Return the (x, y) coordinate for the center point of the cell that contains the specified text.  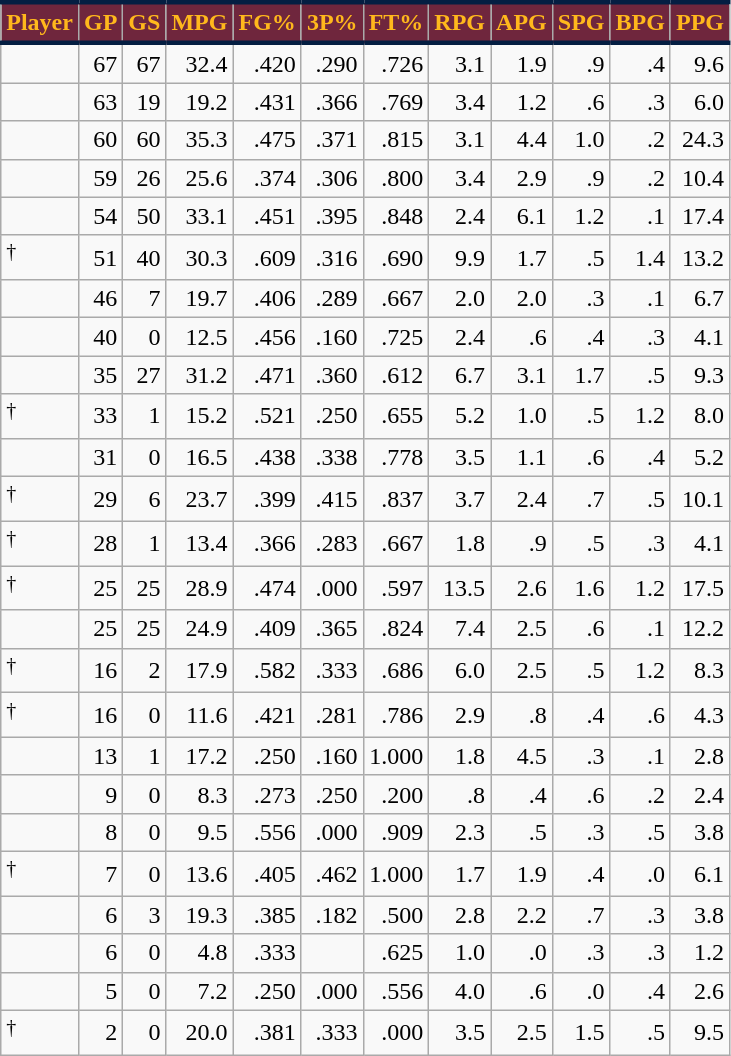
.597 (396, 588)
9.9 (460, 258)
50 (144, 216)
2.3 (460, 832)
13.4 (200, 544)
.200 (396, 794)
8 (100, 832)
9.3 (700, 375)
35.3 (200, 140)
28 (100, 544)
1.6 (581, 588)
24.3 (700, 140)
.686 (396, 670)
.769 (396, 102)
13.5 (460, 588)
.283 (332, 544)
.338 (332, 457)
.290 (332, 63)
.381 (267, 1032)
1.4 (640, 258)
29 (100, 498)
7.2 (200, 991)
1.1 (522, 457)
.582 (267, 670)
.371 (332, 140)
17.9 (200, 670)
9.6 (700, 63)
.475 (267, 140)
.281 (332, 716)
10.4 (700, 178)
19.7 (200, 299)
4.8 (200, 953)
46 (100, 299)
1.5 (581, 1032)
.273 (267, 794)
13.2 (700, 258)
.438 (267, 457)
20.0 (200, 1032)
MPG (200, 22)
59 (100, 178)
3P% (332, 22)
.474 (267, 588)
17.4 (700, 216)
3.7 (460, 498)
28.9 (200, 588)
13 (100, 756)
.521 (267, 416)
12.2 (700, 629)
10.1 (700, 498)
13.6 (200, 874)
.451 (267, 216)
.655 (396, 416)
26 (144, 178)
2.2 (522, 915)
15.2 (200, 416)
63 (100, 102)
.612 (396, 375)
FT% (396, 22)
7.4 (460, 629)
30.3 (200, 258)
.824 (396, 629)
RPG (460, 22)
33.1 (200, 216)
.405 (267, 874)
5 (100, 991)
.374 (267, 178)
31.2 (200, 375)
32.4 (200, 63)
.786 (396, 716)
.385 (267, 915)
.625 (396, 953)
PPG (700, 22)
.316 (332, 258)
23.7 (200, 498)
.815 (396, 140)
.415 (332, 498)
17.5 (700, 588)
FG% (267, 22)
.409 (267, 629)
.306 (332, 178)
4.0 (460, 991)
APG (522, 22)
31 (100, 457)
.420 (267, 63)
4.4 (522, 140)
.399 (267, 498)
.456 (267, 337)
.462 (332, 874)
19.3 (200, 915)
.778 (396, 457)
35 (100, 375)
.289 (332, 299)
.421 (267, 716)
.395 (332, 216)
.690 (396, 258)
3 (144, 915)
SPG (581, 22)
GP (100, 22)
.500 (396, 915)
4.3 (700, 716)
.837 (396, 498)
25.6 (200, 178)
12.5 (200, 337)
17.2 (200, 756)
.725 (396, 337)
Player (40, 22)
.406 (267, 299)
19 (144, 102)
.360 (332, 375)
9 (100, 794)
.848 (396, 216)
27 (144, 375)
.431 (267, 102)
8.0 (700, 416)
.365 (332, 629)
11.6 (200, 716)
16.5 (200, 457)
4.5 (522, 756)
.182 (332, 915)
33 (100, 416)
GS (144, 22)
19.2 (200, 102)
54 (100, 216)
.471 (267, 375)
51 (100, 258)
.609 (267, 258)
.800 (396, 178)
.726 (396, 63)
BPG (640, 22)
.909 (396, 832)
24.9 (200, 629)
